Detect which cell encompasses the target text, then output its [x, y] center coordinate. 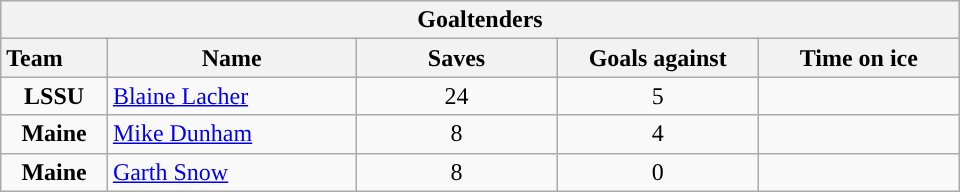
Time on ice [858, 58]
Mike Dunham [232, 134]
0 [658, 172]
Goaltenders [480, 20]
Goals against [658, 58]
Name [232, 58]
Blaine Lacher [232, 96]
24 [456, 96]
Saves [456, 58]
LSSU [54, 96]
4 [658, 134]
Team [54, 58]
5 [658, 96]
Garth Snow [232, 172]
